Determine the [X, Y] coordinate at the center of the cell enclosing the given text.  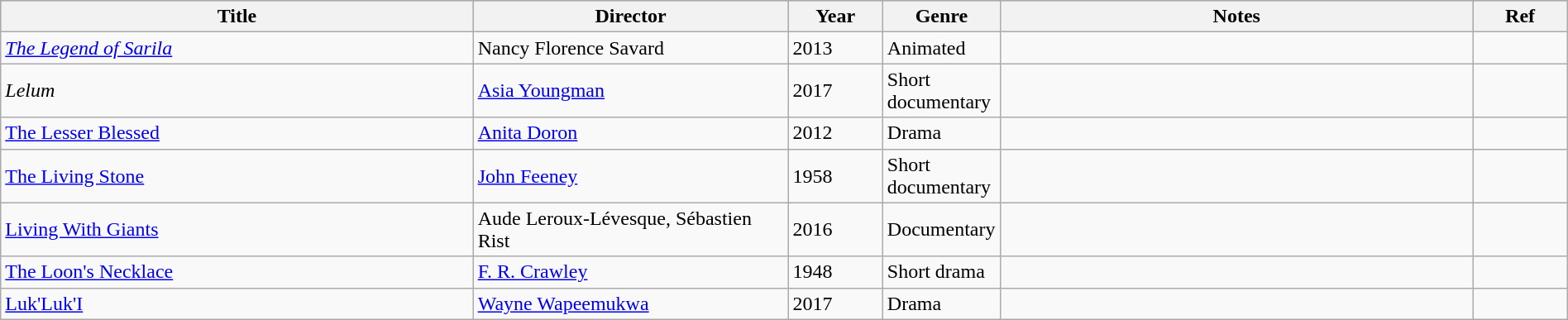
Director [630, 17]
Animated [941, 48]
Anita Doron [630, 133]
F. R. Crawley [630, 272]
Ref [1520, 17]
2016 [835, 230]
The Living Stone [237, 175]
John Feeney [630, 175]
Year [835, 17]
Asia Youngman [630, 91]
The Lesser Blessed [237, 133]
The Loon's Necklace [237, 272]
Nancy Florence Savard [630, 48]
1948 [835, 272]
Title [237, 17]
2013 [835, 48]
Genre [941, 17]
Documentary [941, 230]
Lelum [237, 91]
2012 [835, 133]
Living With Giants [237, 230]
The Legend of Sarila [237, 48]
Notes [1237, 17]
Short drama [941, 272]
Luk'Luk'I [237, 303]
Wayne Wapeemukwa [630, 303]
1958 [835, 175]
Aude Leroux-Lévesque, Sébastien Rist [630, 230]
